Search for the cell housing the specified text and yield its [X, Y] center coordinate. 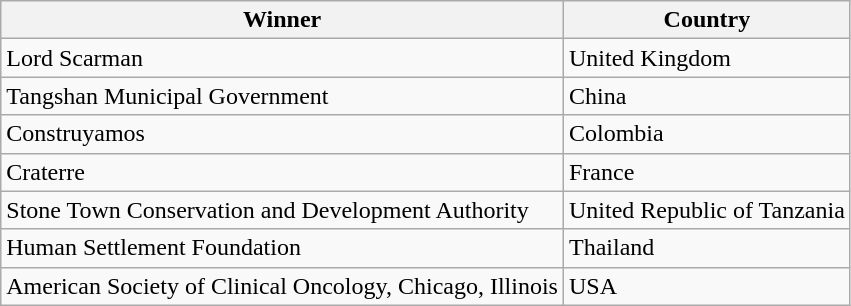
American Society of Clinical Oncology, Chicago, Illinois [282, 286]
Country [706, 20]
Construyamos [282, 134]
China [706, 96]
France [706, 172]
Human Settlement Foundation [282, 248]
Tangshan Municipal Government [282, 96]
Thailand [706, 248]
Colombia [706, 134]
Lord Scarman [282, 58]
Stone Town Conservation and Development Authority [282, 210]
Craterre [282, 172]
USA [706, 286]
Winner [282, 20]
United Kingdom [706, 58]
United Republic of Tanzania [706, 210]
